Output the [X, Y] coordinate of the center of the cell containing the given text.  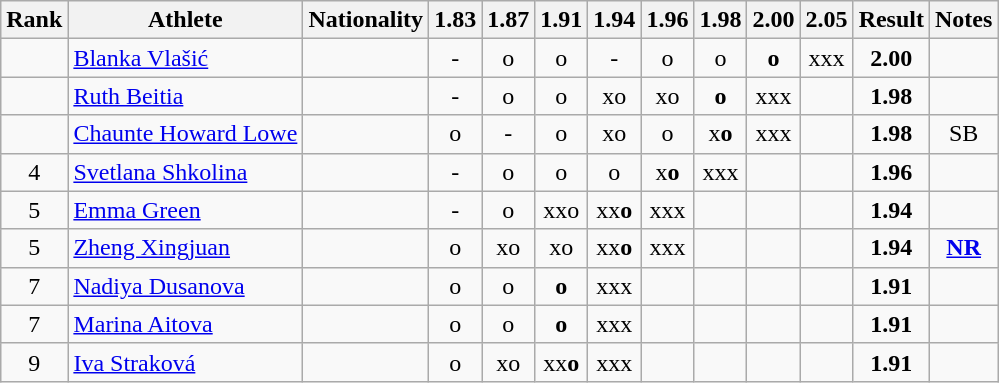
SB [964, 134]
2.05 [826, 20]
Zheng Xingjuan [186, 248]
1.87 [508, 20]
Chaunte Howard Lowe [186, 134]
Nadiya Dusanova [186, 286]
Emma Green [186, 210]
Nationality [366, 20]
Ruth Beitia [186, 96]
NR [964, 248]
Blanka Vlašić [186, 58]
Rank [34, 20]
Svetlana Shkolina [186, 172]
Notes [964, 20]
1.83 [456, 20]
9 [34, 362]
Result [891, 20]
Marina Aitova [186, 324]
Iva Straková [186, 362]
Athlete [186, 20]
4 [34, 172]
